Scan for the cell matching the given text and deliver its [X, Y] coordinate at center. 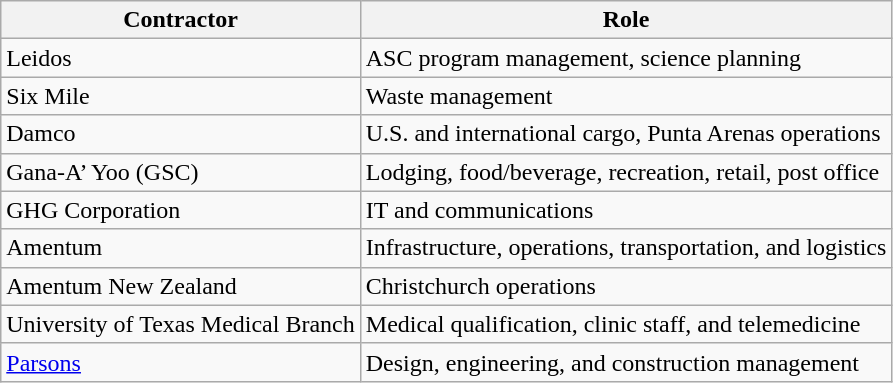
Christchurch operations [626, 286]
Damco [181, 134]
Amentum New Zealand [181, 286]
IT and communications [626, 210]
Contractor [181, 20]
Parsons [181, 362]
Leidos [181, 58]
Infrastructure, operations, transportation, and logistics [626, 248]
Lodging, food/beverage, recreation, retail, post office [626, 172]
U.S. and international cargo, Punta Arenas operations [626, 134]
Medical qualification, clinic staff, and telemedicine [626, 324]
GHG Corporation [181, 210]
Role [626, 20]
University of Texas Medical Branch [181, 324]
Gana-A’ Yoo (GSC) [181, 172]
Design, engineering, and construction management [626, 362]
Waste management [626, 96]
ASC program management, science planning [626, 58]
Amentum [181, 248]
Six Mile [181, 96]
